Return (x, y) of the center of cell containing provided text 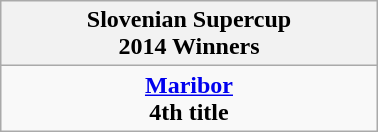
Slovenian Supercup 2014 Winners (189, 34)
Maribor4th title (189, 98)
